Return (X, Y) of the center of cell containing provided text 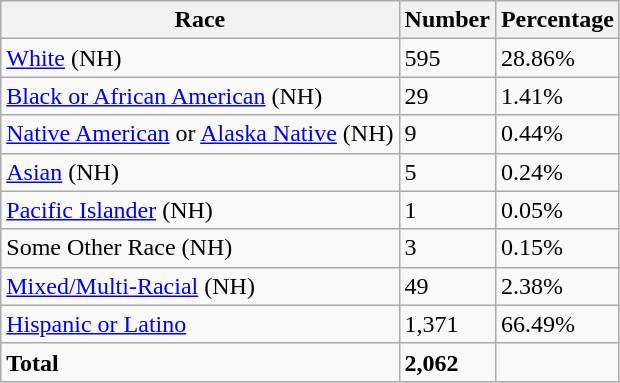
2.38% (557, 286)
0.15% (557, 248)
1,371 (447, 324)
595 (447, 58)
Native American or Alaska Native (NH) (200, 134)
Total (200, 362)
28.86% (557, 58)
Black or African American (NH) (200, 96)
Asian (NH) (200, 172)
49 (447, 286)
Hispanic or Latino (200, 324)
Percentage (557, 20)
0.24% (557, 172)
Some Other Race (NH) (200, 248)
5 (447, 172)
1 (447, 210)
Race (200, 20)
0.44% (557, 134)
66.49% (557, 324)
White (NH) (200, 58)
1.41% (557, 96)
Pacific Islander (NH) (200, 210)
Mixed/Multi-Racial (NH) (200, 286)
0.05% (557, 210)
3 (447, 248)
2,062 (447, 362)
29 (447, 96)
Number (447, 20)
9 (447, 134)
